Determine the [X, Y] coordinate at the center of the cell enclosing the given text.  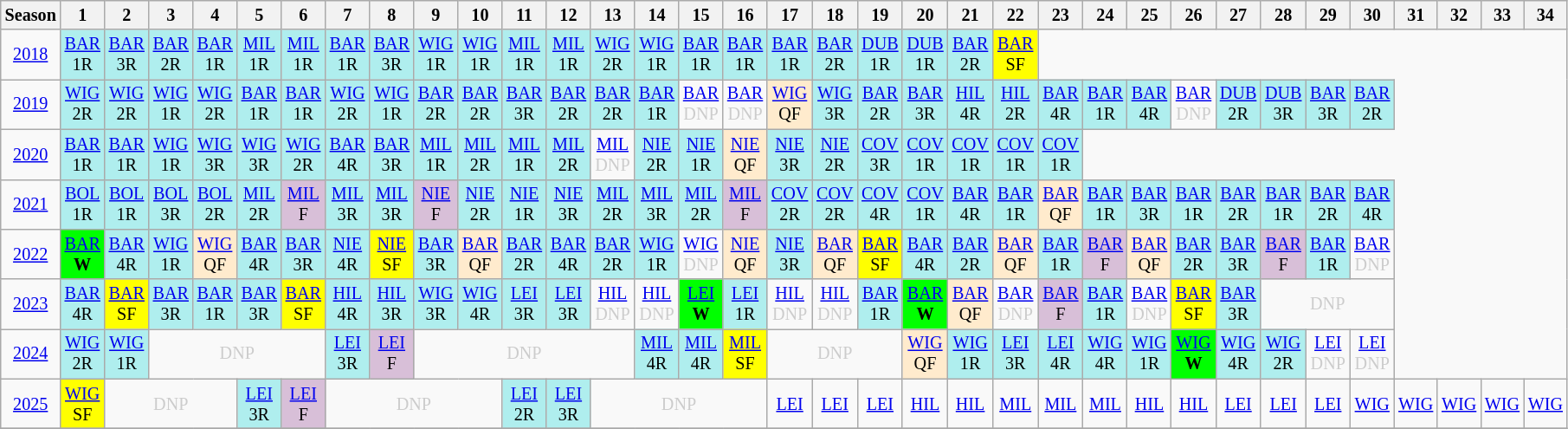
21 [971, 16]
13 [613, 16]
MILDNP [613, 154]
34 [1545, 16]
COV4R [880, 205]
2023 [31, 304]
BOL3R [171, 205]
25 [1150, 16]
26 [1193, 16]
COV3R [880, 154]
12 [568, 16]
4 [215, 16]
MILSF [745, 354]
5 [260, 16]
NIEF [436, 205]
16 [745, 16]
LEIW [701, 304]
Season [31, 16]
20 [925, 16]
19 [880, 16]
LEI2R [525, 404]
WIGSF [83, 404]
7 [348, 16]
NIE4R [348, 255]
2025 [31, 404]
BOL2R [215, 205]
33 [1502, 16]
NIESF [391, 255]
15 [701, 16]
23 [1061, 16]
32 [1459, 16]
31 [1416, 16]
2021 [31, 205]
6 [303, 16]
29 [1328, 16]
11 [525, 16]
WIGW [1193, 354]
14 [656, 16]
2020 [31, 154]
HIL3R [391, 304]
LEI4R [1061, 354]
27 [1238, 16]
30 [1371, 16]
24 [1105, 16]
2019 [31, 105]
22 [1016, 16]
DUB3R [1283, 105]
17 [790, 16]
DUB2R [1238, 105]
9 [436, 16]
HIL2R [1016, 105]
2022 [31, 255]
2018 [31, 55]
8 [391, 16]
2 [126, 16]
LEI1R [745, 304]
28 [1283, 16]
2024 [31, 354]
10 [480, 16]
WIGDNP [701, 255]
3 [171, 16]
1 [83, 16]
18 [835, 16]
